From the cell containing the given text, extract its center point as [X, Y] coordinate. 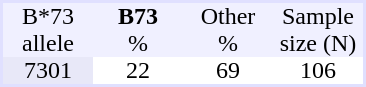
106 [318, 70]
22 [138, 70]
69 [228, 70]
Other [228, 16]
7301 [48, 70]
B*73 [48, 16]
B73 [138, 16]
allele [48, 44]
size (N) [318, 44]
Sample [318, 16]
